From the cell containing the given text, extract its center point as (x, y) coordinate. 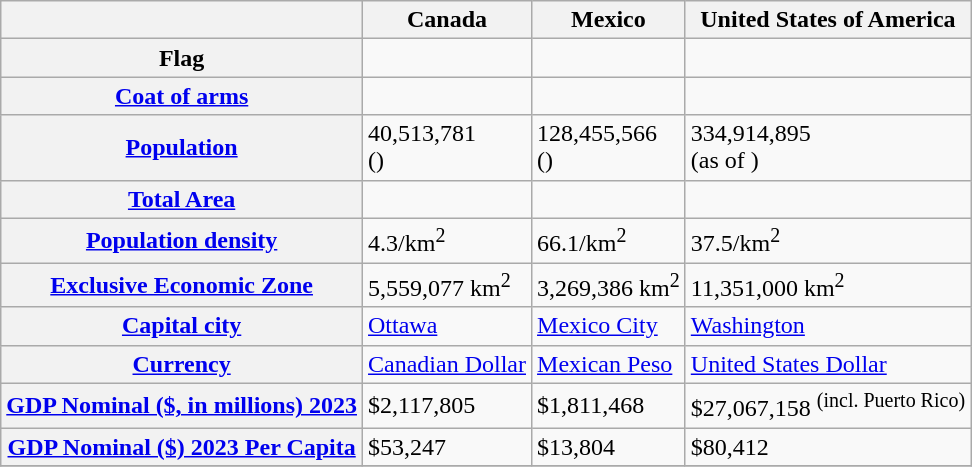
Ottawa (448, 326)
Population density (182, 240)
Mexico City (609, 326)
GDP Nominal ($) 2023 Per Capita (182, 447)
334,914,895(as of ) (828, 148)
Washington (828, 326)
Capital city (182, 326)
5,559,077 km2 (448, 286)
Currency (182, 364)
11,351,000 km2 (828, 286)
Mexican Peso (609, 364)
$80,412 (828, 447)
128,455,566() (609, 148)
$1,811,468 (609, 406)
Population (182, 148)
$27,067,158 (incl. Puerto Rico) (828, 406)
$2,117,805 (448, 406)
40,513,781() (448, 148)
$13,804 (609, 447)
Mexico (609, 20)
$53,247 (448, 447)
Flag (182, 58)
Total Area (182, 199)
United States Dollar (828, 364)
Canadian Dollar (448, 364)
37.5/km2 (828, 240)
Coat of arms (182, 96)
GDP Nominal ($, in millions) 2023 (182, 406)
Canada (448, 20)
66.1/km2 (609, 240)
3,269,386 km2 (609, 286)
Exclusive Economic Zone (182, 286)
4.3/km2 (448, 240)
United States of America (828, 20)
